Determine the [x, y] coordinate at the center of the cell enclosing the given text.  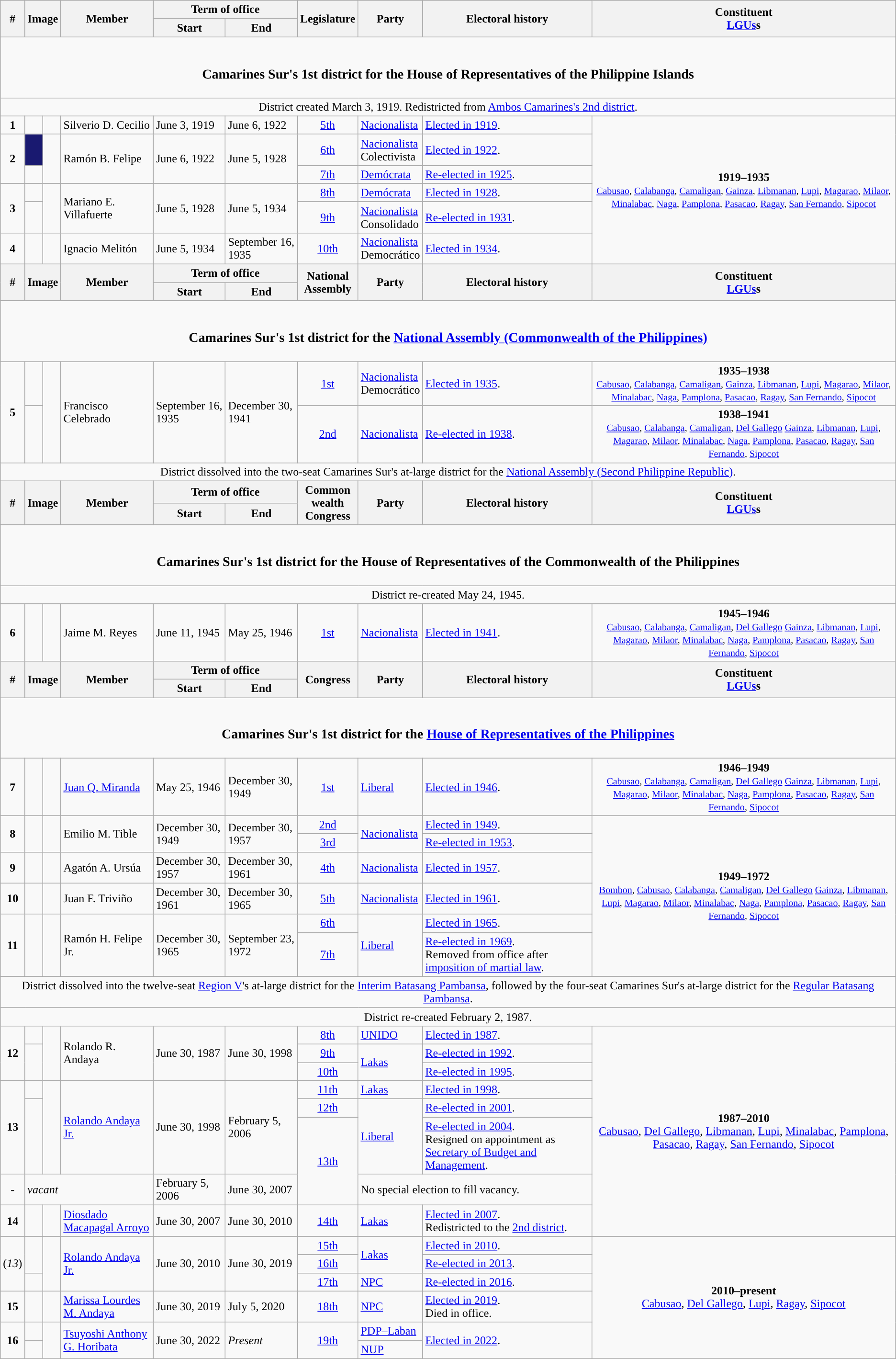
Jaime M. Reyes [107, 632]
1 [12, 125]
1935–1938Cabusao, Calabanga, Camaligan, Gainza, Libmanan, Lupi, Magarao, Milaor, Minalabac, Naga, Pamplona, Pasacao, Ragay, San Fernando, Sipocot [744, 384]
PDP–Laban [391, 1331]
6 [12, 632]
Elected in 1934. [507, 248]
16 [12, 1340]
13 [12, 1127]
Re-elected in 2013. [507, 1264]
11th [327, 1090]
7 [12, 787]
District created March 3, 1919. Redistricted from Ambos Camarines's 2nd district. [448, 107]
10 [12, 898]
vacant [89, 1189]
Re-elected in 1953. [507, 843]
Mariano E. Villafuerte [107, 208]
14th [327, 1221]
Marissa Lourdes M. Andaya [107, 1306]
Camarines Sur's 1st district for the National Assembly (Commonwealth of the Philippines) [448, 331]
Juan F. Triviño [107, 898]
June 30, 2022 [189, 1340]
Elected in 2007.Redistricted to the 2nd district. [507, 1221]
1919–1935Cabusao, Calabanga, Camaligan, Gainza, Libmanan, Lupi, Magarao, Milaor, Minalabac, Naga, Pamplona, Pasacao, Ragay, San Fernando, Sipocot [744, 190]
Elected in 2010. [507, 1246]
Elected in 1987. [507, 1035]
Tsuyoshi Anthony G. Horibata [107, 1340]
Re-elected in 1995. [507, 1071]
12 [12, 1053]
Elected in 1919. [507, 125]
Camarines Sur's 1st district for the House of Representatives of the Philippines [448, 728]
Re-elected in 1931. [507, 217]
Ignacio Melitón [107, 248]
14 [12, 1221]
Legislature [327, 19]
Elected in 2022. [507, 1340]
3 [12, 208]
Elected in 1949. [507, 825]
Present [261, 1340]
9 [12, 868]
Elected in 1935. [507, 384]
Re-elected in 1969.Removed from office after imposition of martial law. [507, 954]
NacionalistaConsolidado [391, 217]
Agatón A. Ursúa [107, 868]
2 [12, 159]
Re-elected in 1925. [507, 174]
Rolando R. Andaya [107, 1053]
19th [327, 1340]
NationalAssembly [327, 283]
Ramón B. Felipe [107, 159]
5 [12, 412]
Emilio M. Tible [107, 834]
Elected in 1922. [507, 149]
Diosdado Macapagal Arroyo [107, 1221]
15 [12, 1306]
Camarines Sur's 1st district for the House of Representatives of the Philippine Islands [448, 67]
17th [327, 1282]
Elected in 1946. [507, 787]
District dissolved into the two-seat Camarines Sur's at-large district for the National Assembly (Second Philippine Republic). [448, 472]
Elected in 2019.Died in office. [507, 1306]
June 3, 1919 [189, 125]
- [12, 1189]
12th [327, 1108]
September 23, 1972 [261, 945]
Re-elected in 1938. [507, 434]
3rd [327, 843]
July 5, 2020 [261, 1306]
Elected in 1965. [507, 923]
18th [327, 1306]
Elected in 1928. [507, 193]
8 [12, 834]
13th [327, 1161]
NacionalistaColectivista [391, 149]
CommonwealthCongress [327, 503]
Juan Q. Miranda [107, 787]
Elected in 1961. [507, 898]
Re-elected in 2016. [507, 1282]
Silverio D. Cecilio [107, 125]
Congress [327, 679]
15th [327, 1246]
June 11, 1945 [189, 632]
Elected in 1957. [507, 868]
1987–2010Cabusao, Del Gallego, Libmanan, Lupi, Minalabac, Pamplona, Pasacao, Ragay, San Fernando, Sipocot [744, 1131]
(13) [12, 1264]
Elected in 1941. [507, 632]
Ramón H. Felipe Jr. [107, 945]
4 [12, 248]
Camarines Sur's 1st district for the House of Representatives of the Commonwealth of the Philippines [448, 555]
2010–presentCabusao, Del Gallego, Lupi, Ragay, Sipocot [744, 1298]
District re-created February 2, 1987. [448, 1017]
Elected in 1998. [507, 1090]
District re-created May 24, 1945. [448, 595]
4th [327, 868]
NUP [391, 1349]
No special election to fill vacancy. [475, 1189]
Re-elected in 1992. [507, 1053]
December 30, 1941 [261, 412]
11 [12, 945]
UNIDO [391, 1035]
16th [327, 1264]
Francisco Celebrado [107, 412]
Re-elected in 2004.Resigned on appointment as Secretary of Budget and Management. [507, 1145]
June 30, 1987 [189, 1053]
Re-elected in 2001. [507, 1108]
